From the cell containing the given text, extract its center point as (X, Y) coordinate. 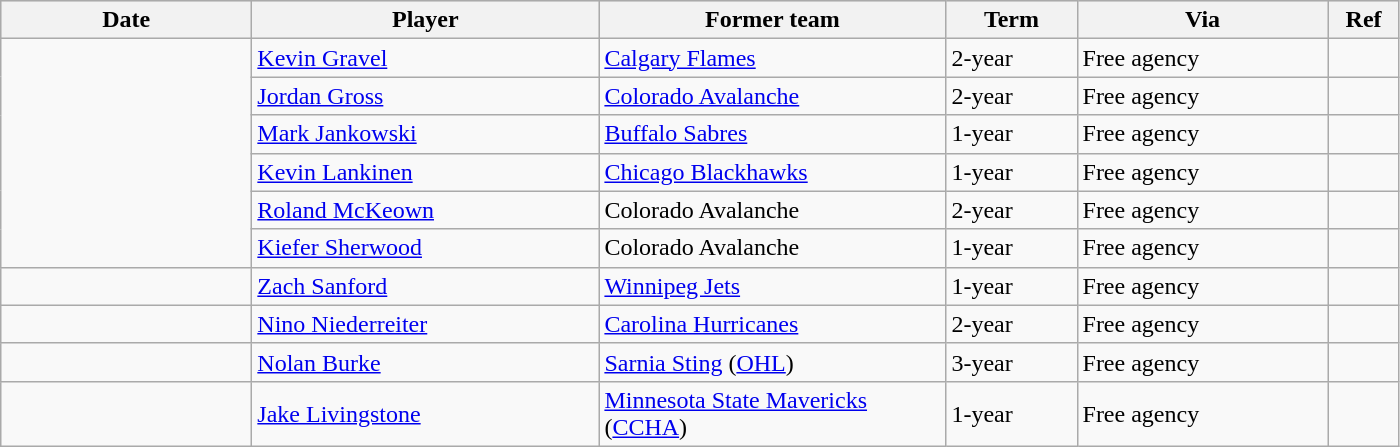
Chicago Blackhawks (772, 172)
Via (1202, 20)
Buffalo Sabres (772, 134)
Kevin Gravel (426, 58)
Calgary Flames (772, 58)
Carolina Hurricanes (772, 324)
Ref (1364, 20)
Player (426, 20)
Term (1012, 20)
Mark Jankowski (426, 134)
Roland McKeown (426, 210)
Kevin Lankinen (426, 172)
Nolan Burke (426, 362)
Winnipeg Jets (772, 286)
Jordan Gross (426, 96)
Jake Livingstone (426, 414)
Former team (772, 20)
Nino Niederreiter (426, 324)
Date (126, 20)
Zach Sanford (426, 286)
Sarnia Sting (OHL) (772, 362)
3-year (1012, 362)
Kiefer Sherwood (426, 248)
Minnesota State Mavericks (CCHA) (772, 414)
